Capture the cell that displays the provided text and extract its [x, y] central coordinate. 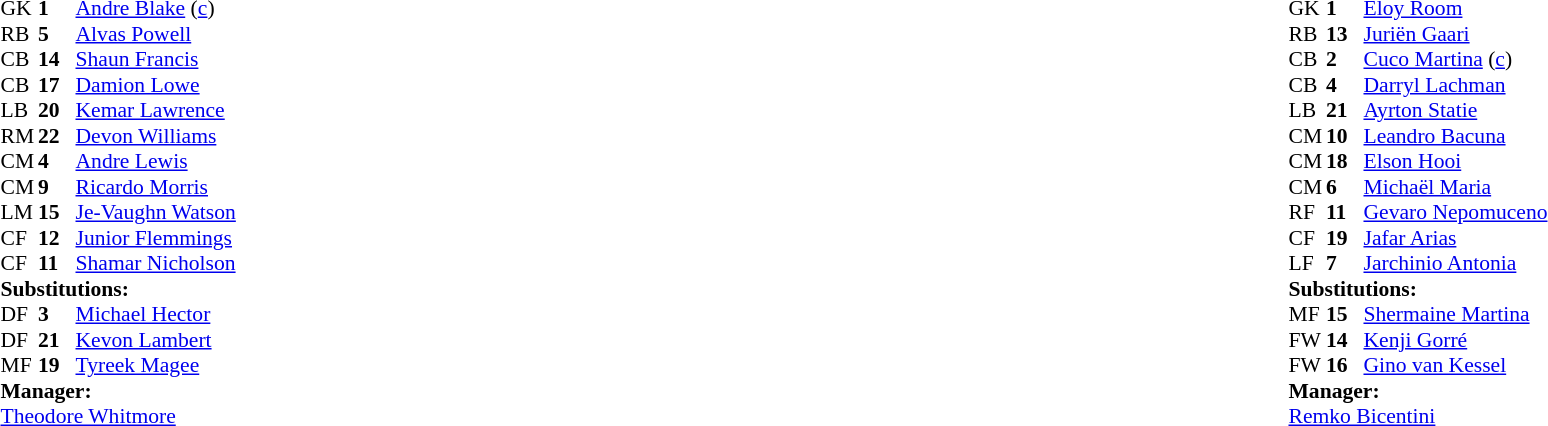
LF [1307, 263]
LM [19, 213]
10 [1345, 136]
3 [57, 315]
Darryl Lachman [1455, 85]
Damion Lowe [156, 85]
2 [1345, 59]
5 [57, 34]
Kenji Gorré [1455, 340]
Shamar Nicholson [156, 263]
Je-Vaughn Watson [156, 213]
Michaël Maria [1455, 187]
16 [1345, 365]
17 [57, 85]
12 [57, 238]
Kevon Lambert [156, 340]
Alvas Powell [156, 34]
18 [1345, 161]
Ricardo Morris [156, 187]
RM [19, 136]
Kemar Lawrence [156, 111]
Elson Hooi [1455, 161]
Jarchinio Antonia [1455, 263]
20 [57, 111]
Shermaine Martina [1455, 315]
RF [1307, 213]
Tyreek Magee [156, 365]
Andre Lewis [156, 161]
22 [57, 136]
9 [57, 187]
Michael Hector [156, 315]
Devon Williams [156, 136]
Junior Flemmings [156, 238]
Gino van Kessel [1455, 365]
Leandro Bacuna [1455, 136]
7 [1345, 263]
Ayrton Statie [1455, 111]
Juriën Gaari [1455, 34]
Gevaro Nepomuceno [1455, 213]
Cuco Martina (c) [1455, 59]
Jafar Arias [1455, 238]
13 [1345, 34]
Shaun Francis [156, 59]
6 [1345, 187]
